Determine the [x, y] coordinate at the center of the cell enclosing the given text.  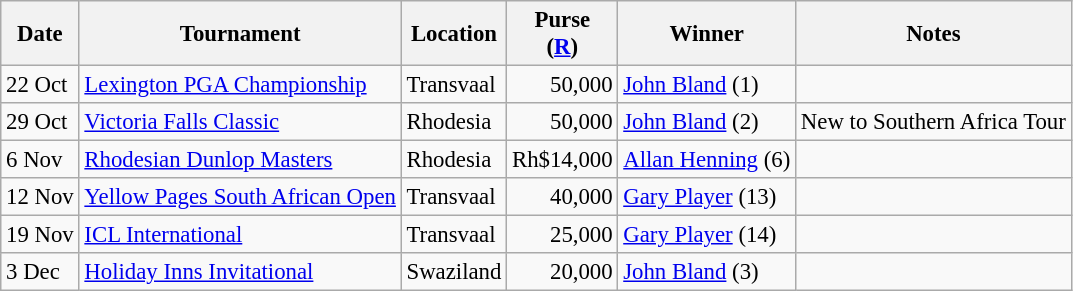
John Bland (2) [707, 122]
New to Southern Africa Tour [934, 122]
ICL International [240, 235]
Allan Henning (6) [707, 160]
Rhodesian Dunlop Masters [240, 160]
Lexington PGA Championship [240, 85]
Gary Player (14) [707, 235]
Notes [934, 34]
12 Nov [40, 197]
Victoria Falls Classic [240, 122]
6 Nov [40, 160]
Winner [707, 34]
Purse(R) [562, 34]
Rh$14,000 [562, 160]
40,000 [562, 197]
19 Nov [40, 235]
Location [454, 34]
Date [40, 34]
Tournament [240, 34]
Gary Player (13) [707, 197]
29 Oct [40, 122]
25,000 [562, 235]
John Bland (1) [707, 85]
22 Oct [40, 85]
Yellow Pages South African Open [240, 197]
